Detect which cell encompasses the target text, then output its [X, Y] center coordinate. 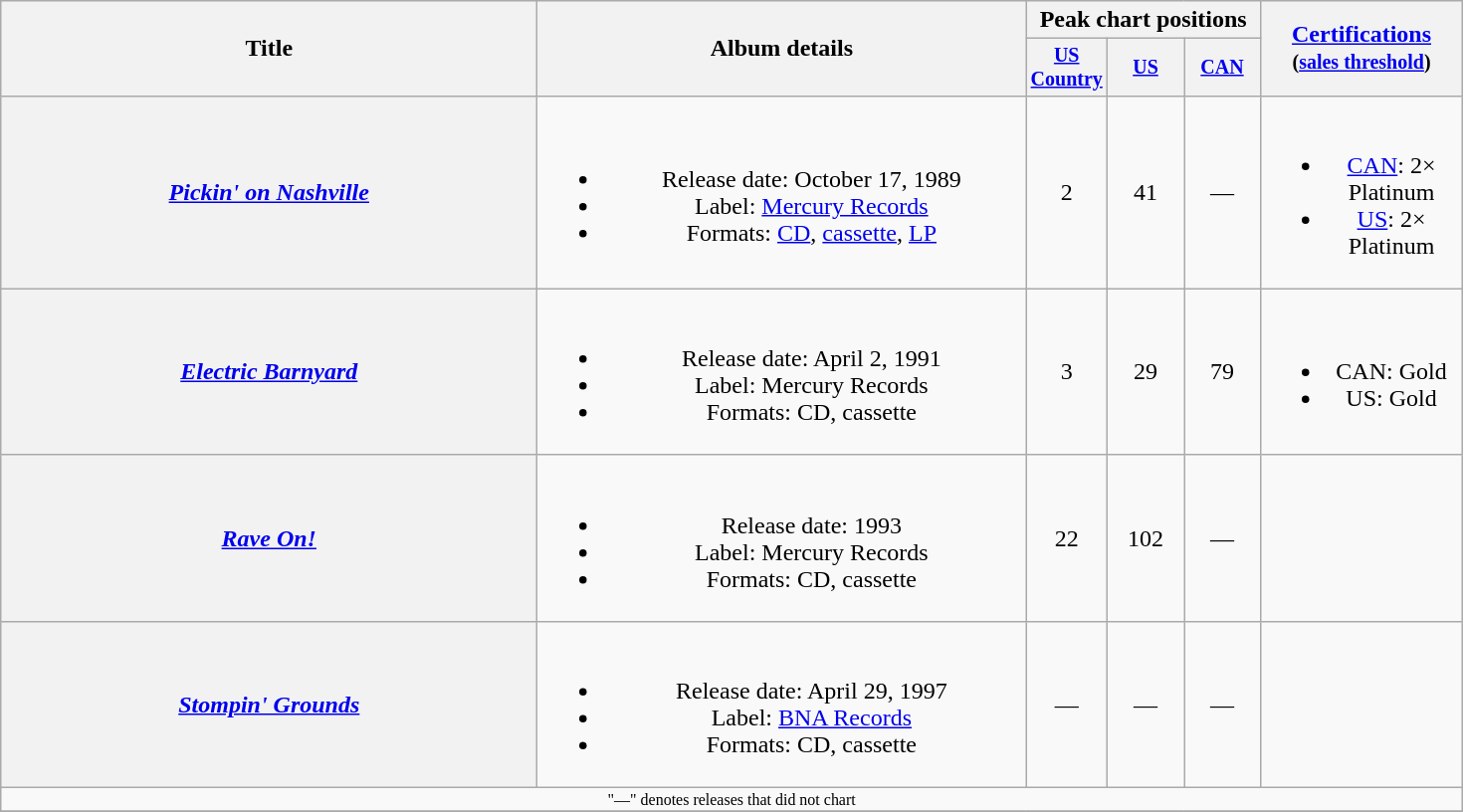
Album details [782, 49]
Stompin' Grounds [269, 705]
"—" denotes releases that did not chart [732, 800]
Release date: 1993Label: Mercury RecordsFormats: CD, cassette [782, 537]
3 [1067, 372]
Release date: April 2, 1991Label: Mercury RecordsFormats: CD, cassette [782, 372]
Certifications(sales threshold) [1361, 49]
79 [1222, 372]
CAN [1222, 68]
US Country [1067, 68]
Pickin' on Nashville [269, 192]
2 [1067, 192]
22 [1067, 537]
Release date: October 17, 1989Label: Mercury RecordsFormats: CD, cassette, LP [782, 192]
Release date: April 29, 1997Label: BNA RecordsFormats: CD, cassette [782, 705]
Electric Barnyard [269, 372]
Peak chart positions [1144, 20]
29 [1147, 372]
Title [269, 49]
Rave On! [269, 537]
41 [1147, 192]
US [1147, 68]
CAN: 2× PlatinumUS: 2× Platinum [1361, 192]
CAN: GoldUS: Gold [1361, 372]
102 [1147, 537]
